Return (x, y) of the center of cell containing provided text 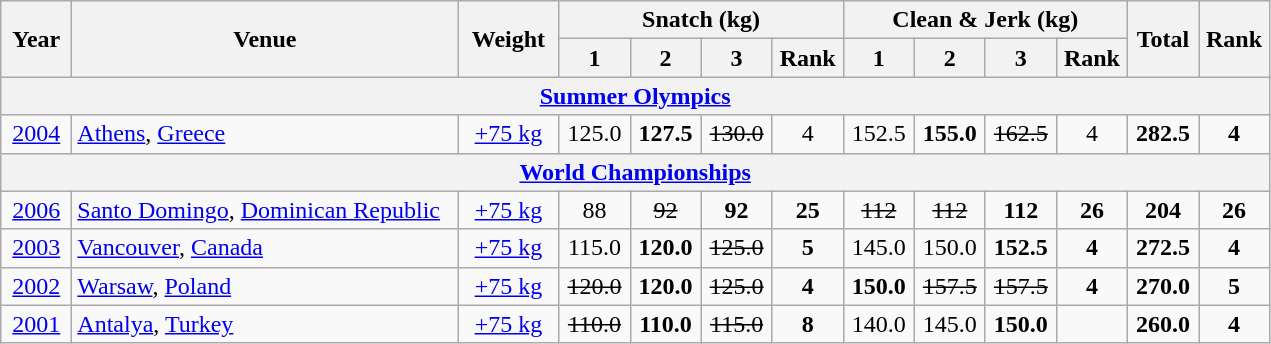
127.5 (666, 134)
270.0 (1162, 286)
162.5 (1020, 134)
260.0 (1162, 324)
Snatch (kg) (701, 20)
2006 (36, 210)
204 (1162, 210)
155.0 (950, 134)
Total (1162, 39)
Antalya, Turkey (265, 324)
8 (808, 324)
272.5 (1162, 248)
World Championships (636, 172)
2003 (36, 248)
2001 (36, 324)
2004 (36, 134)
Vancouver, Canada (265, 248)
Warsaw, Poland (265, 286)
282.5 (1162, 134)
Year (36, 39)
Weight (508, 39)
Santo Domingo, Dominican Republic (265, 210)
Venue (265, 39)
2002 (36, 286)
140.0 (878, 324)
25 (808, 210)
130.0 (736, 134)
Summer Olympics (636, 96)
Athens, Greece (265, 134)
88 (594, 210)
Clean & Jerk (kg) (985, 20)
